Provide the [X, Y] coordinate of the cell's center where the given text is located.  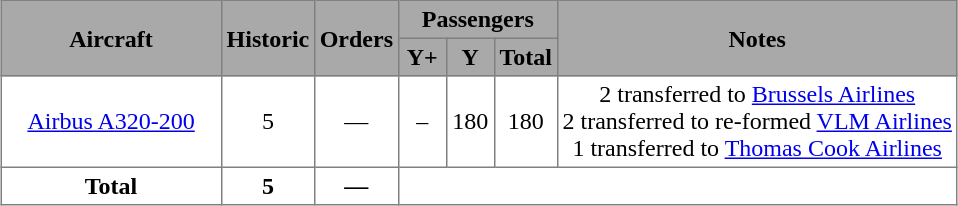
Aircraft [111, 38]
Airbus A320-200 [111, 122]
Notes [757, 38]
Orders [356, 38]
Passengers [478, 20]
2 transferred to Brussels Airlines2 transferred to re-formed VLM Airlines1 transferred to Thomas Cook Airlines [757, 122]
Historic [268, 38]
Y [470, 57]
Y+ [422, 57]
– [422, 122]
